Return the [x, y] coordinate for the center point of the cell that contains the specified text.  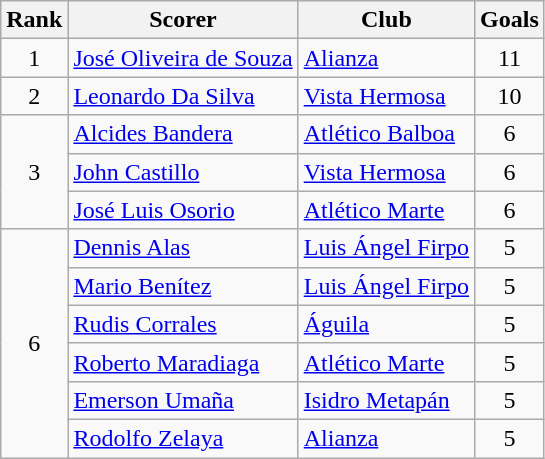
Leonardo Da Silva [183, 96]
Club [386, 20]
José Luis Osorio [183, 210]
Rudis Corrales [183, 324]
John Castillo [183, 172]
Roberto Maradiaga [183, 362]
Scorer [183, 20]
Isidro Metapán [386, 400]
10 [510, 96]
Dennis Alas [183, 248]
3 [34, 172]
Atlético Balboa [386, 134]
Alcides Bandera [183, 134]
Rodolfo Zelaya [183, 438]
Emerson Umaña [183, 400]
Rank [34, 20]
Águila [386, 324]
11 [510, 58]
1 [34, 58]
2 [34, 96]
Mario Benítez [183, 286]
Goals [510, 20]
José Oliveira de Souza [183, 58]
